Locate the cell with the specified text and output its [x, y] center coordinate. 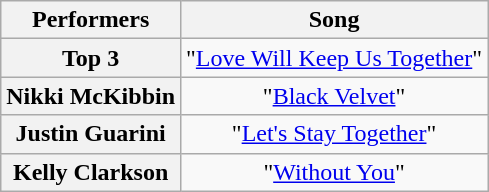
"Without You" [334, 172]
Song [334, 20]
Top 3 [91, 58]
Kelly Clarkson [91, 172]
Justin Guarini [91, 134]
"Black Velvet" [334, 96]
Nikki McKibbin [91, 96]
"Love Will Keep Us Together" [334, 58]
"Let's Stay Together" [334, 134]
Performers [91, 20]
